From the cell containing the given text, extract its center point as [X, Y] coordinate. 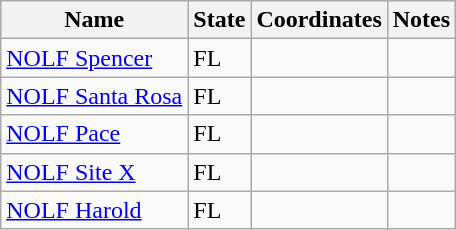
Notes [421, 20]
NOLF Harold [94, 210]
NOLF Santa Rosa [94, 96]
NOLF Pace [94, 134]
NOLF Site X [94, 172]
Coordinates [319, 20]
State [220, 20]
Name [94, 20]
NOLF Spencer [94, 58]
